Detect which cell encompasses the target text, then output its [x, y] center coordinate. 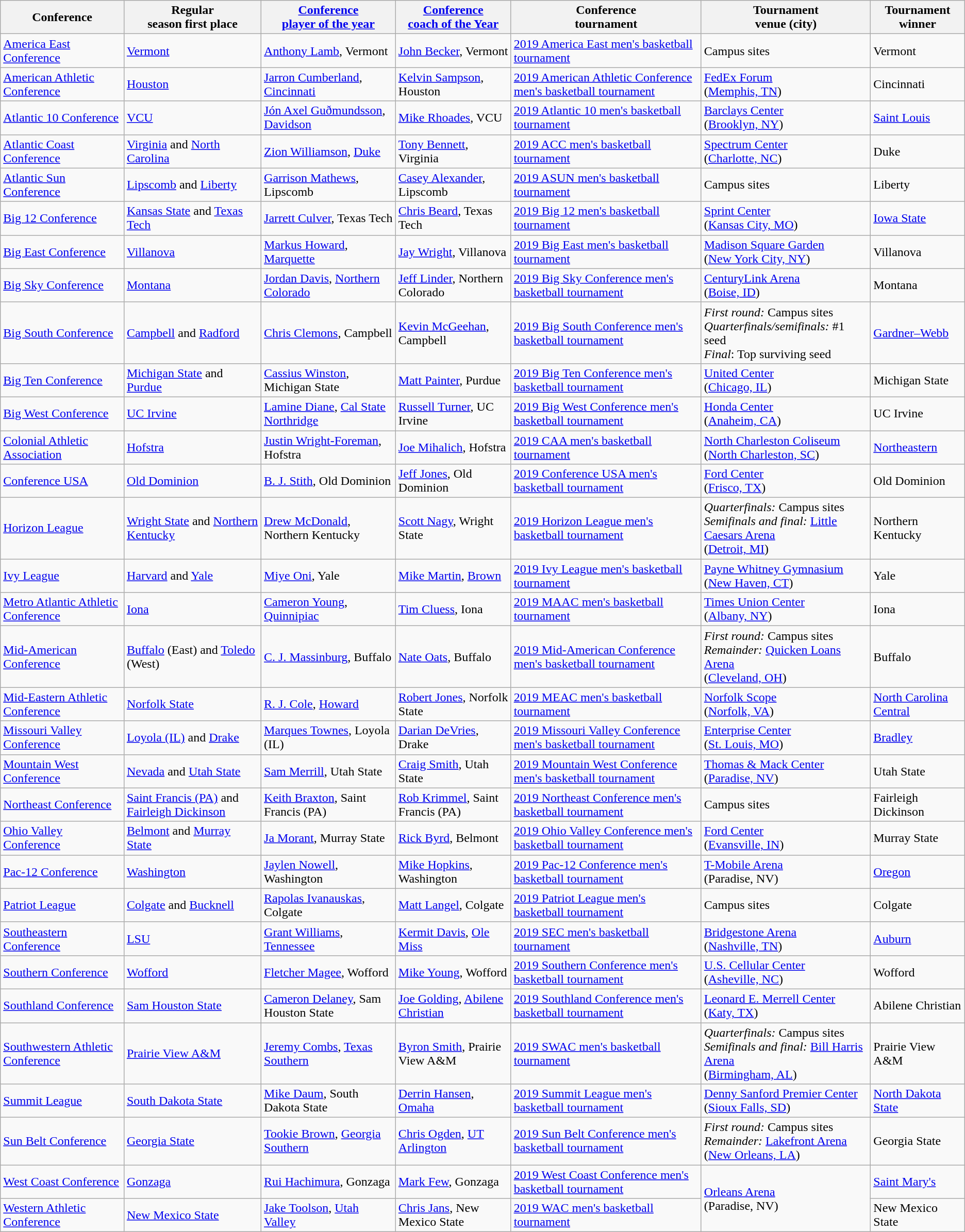
Campbell and Radford [192, 333]
Drew McDonald, Northern Kentucky [329, 529]
Jón Axel Guðmundsson, Davidson [329, 117]
B. J. Stith, Old Dominion [329, 481]
2019 Ivy League men's basketball tournament [606, 576]
2019 Northeast Conference men's basketball tournament [606, 805]
Craig Smith, Utah State [453, 771]
Conference tournament [606, 18]
Loyola (IL) and Drake [192, 738]
VCU [192, 117]
Saint Francis (PA) and Fairleigh Dickinson [192, 805]
Markus Howard, Marquette [329, 251]
Oregon [918, 872]
Bridgestone Arena(Nashville, TN) [786, 939]
Horizon League [62, 529]
Payne Whitney Gymnasium(New Haven, CT) [786, 576]
2019 ACC men's basketball tournament [606, 151]
Chris Beard, Texas Tech [453, 218]
T-Mobile Arena(Paradise, NV) [786, 872]
Casey Alexander, Lipscomb [453, 184]
Lamine Diane, Cal State Northridge [329, 413]
Ohio Valley Conference [62, 838]
Northeast Conference [62, 805]
Michigan State and Purdue [192, 380]
Matt Painter, Purdue [453, 380]
Kansas State and Texas Tech [192, 218]
2019 Southland Conference men's basketball tournament [606, 1006]
Washington [192, 872]
Mike Martin, Brown [453, 576]
2019 American Athletic Conference men's basketball tournament [606, 85]
Norfolk Scope(Norfolk, VA) [786, 704]
Big Ten Conference [62, 380]
Auburn [918, 939]
Southland Conference [62, 1006]
Sprint Center(Kansas City, MO) [786, 218]
Big Sky Conference [62, 285]
Chris Ogden, UT Arlington [453, 1141]
Southeastern Conference [62, 939]
Colonial Athletic Association [62, 447]
Scott Nagy, Wright State [453, 529]
C. J. Massinburg, Buffalo [329, 656]
Ja Morant, Murray State [329, 838]
Sun Belt Conference [62, 1141]
Fletcher Magee, Wofford [329, 972]
Big West Conference [62, 413]
Hofstra [192, 447]
Western Athletic Conference [62, 1215]
2019 Ohio Valley Conference men's basketball tournament [606, 838]
Saint Mary's [918, 1182]
Belmont and Murray State [192, 838]
Nevada and Utah State [192, 771]
2019 Big 12 men's basketball tournament [606, 218]
Gardner–Webb [918, 333]
Chris Clemons, Campbell [329, 333]
R. J. Cole, Howard [329, 704]
First round: Campus sitesRemainder: Quicken Loans Arena(Cleveland, OH) [786, 656]
Marques Townes, Loyola (IL) [329, 738]
Matt Langel, Colgate [453, 905]
2019 Missouri Valley Conference men's basketball tournament [606, 738]
Lipscomb and Liberty [192, 184]
Kevin McGeehan, Campbell [453, 333]
Madison Square Garden(New York City, NY) [786, 251]
Cincinnati [918, 85]
Times Union Center(Albany, NY) [786, 609]
2019 MEAC men's basketball tournament [606, 704]
Liberty [918, 184]
Gonzaga [192, 1182]
Duke [918, 151]
2019 Pac-12 Conference men's basketball tournament [606, 872]
Byron Smith, Prairie View A&M [453, 1053]
Mike Rhoades, VCU [453, 117]
Big South Conference [62, 333]
Wright State and Northern Kentucky [192, 529]
Pac-12 Conference [62, 872]
Anthony Lamb, Vermont [329, 50]
LSU [192, 939]
Buffalo [918, 656]
Kelvin Sampson, Houston [453, 85]
Honda Center(Anaheim, CA) [786, 413]
Mike Daum, South Dakota State [329, 1101]
2019 Summit League men's basketball tournament [606, 1101]
2019 West Coast Conference men's basketball tournament [606, 1182]
Rob Krimmel, Saint Francis (PA) [453, 805]
Nate Oats, Buffalo [453, 656]
Conference coach of the Year [453, 18]
Abilene Christian [918, 1006]
Ivy League [62, 576]
Conference [62, 18]
2019 SEC men's basketball tournament [606, 939]
Jordan Davis, Northern Colorado [329, 285]
Fairleigh Dickinson [918, 805]
2019 WAC men's basketball tournament [606, 1215]
Patriot League [62, 905]
Jeff Linder, Northern Colorado [453, 285]
2019 SWAC men's basketball tournament [606, 1053]
2019 Mountain West Conference men's basketball tournament [606, 771]
America East Conference [62, 50]
2019 Big South Conference men's basketball tournament [606, 333]
First round: Campus sitesQuarterfinals/semifinals: #1 seedFinal: Top surviving seed [786, 333]
Saint Louis [918, 117]
Missouri Valley Conference [62, 738]
Mountain West Conference [62, 771]
Enterprise Center(St. Louis, MO) [786, 738]
U.S. Cellular Center(Asheville, NC) [786, 972]
2019 Big East men's basketball tournament [606, 251]
Southwestern Athletic Conference [62, 1053]
Michigan State [918, 380]
2019 Big Sky Conference men's basketball tournament [606, 285]
2019 America East men's basketball tournament [606, 50]
2019 Horizon League men's basketball tournament [606, 529]
Barclays Center(Brooklyn, NY) [786, 117]
Quarterfinals: Campus sitesSemifinals and final: Little Caesars Arena(Detroit, MI) [786, 529]
CenturyLink Arena(Boise, ID) [786, 285]
Chris Jans, New Mexico State [453, 1215]
2019 Southern Conference men's basketball tournament [606, 972]
Big 12 Conference [62, 218]
Atlantic Sun Conference [62, 184]
Orleans Arena(Paradise, NV) [786, 1199]
Jarrett Culver, Texas Tech [329, 218]
Metro Atlantic Athletic Conference [62, 609]
West Coast Conference [62, 1182]
North Charleston Coliseum(North Charleston, SC) [786, 447]
Atlantic Coast Conference [62, 151]
Virginia and North Carolina [192, 151]
Jaylen Nowell, Washington [329, 872]
John Becker, Vermont [453, 50]
Quarterfinals: Campus sitesSemifinals and final: Bill Harris Arena(Birmingham, AL) [786, 1053]
Colgate and Bucknell [192, 905]
United Center(Chicago, IL) [786, 380]
Zion Williamson, Duke [329, 151]
Houston [192, 85]
Jeff Jones, Old Dominion [453, 481]
Russell Turner, UC Irvine [453, 413]
Mid-Eastern Athletic Conference [62, 704]
Rick Byrd, Belmont [453, 838]
2019 MAAC men's basketball tournament [606, 609]
American Athletic Conference [62, 85]
Colgate [918, 905]
Atlantic 10 Conference [62, 117]
Miye Oni, Yale [329, 576]
Tony Bennett, Virginia [453, 151]
Ford Center(Evansville, IN) [786, 838]
Derrin Hansen, Omaha [453, 1101]
Darian DeVries, Drake [453, 738]
Bradley [918, 738]
Rapolas Ivanauskas, Colgate [329, 905]
Spectrum Center(Charlotte, NC) [786, 151]
Robert Jones, Norfolk State [453, 704]
Conference USA [62, 481]
Cameron Young, Quinnipiac [329, 609]
Mid-American Conference [62, 656]
Regular season first place [192, 18]
2019 Atlantic 10 men's basketball tournament [606, 117]
Sam Houston State [192, 1006]
Thomas & Mack Center(Paradise, NV) [786, 771]
Sam Merrill, Utah State [329, 771]
Iowa State [918, 218]
2019 Conference USA men's basketball tournament [606, 481]
2019 ASUN men's basketball tournament [606, 184]
Garrison Mathews, Lipscomb [329, 184]
Yale [918, 576]
South Dakota State [192, 1101]
First round: Campus sitesRemainder: Lakefront Arena(New Orleans, LA) [786, 1141]
Jeremy Combs, Texas Southern [329, 1053]
Harvard and Yale [192, 576]
Big East Conference [62, 251]
2019 Big Ten Conference men's basketball tournament [606, 380]
Ford Center(Frisco, TX) [786, 481]
Murray State [918, 838]
Jarron Cumberland, Cincinnati [329, 85]
Rui Hachimura, Gonzaga [329, 1182]
Tookie Brown, Georgia Southern [329, 1141]
Jay Wright, Villanova [453, 251]
Keith Braxton, Saint Francis (PA) [329, 805]
Conference player of the year [329, 18]
2019 Patriot League men's basketball tournament [606, 905]
North Dakota State [918, 1101]
Mike Young, Wofford [453, 972]
Leonard E. Merrell Center(Katy, TX) [786, 1006]
Cameron Delaney, Sam Houston State [329, 1006]
Southern Conference [62, 972]
Mark Few, Gonzaga [453, 1182]
2019 Sun Belt Conference men's basketball tournament [606, 1141]
Denny Sanford Premier Center(Sioux Falls, SD) [786, 1101]
Tournament venue (city) [786, 18]
Tournament winner [918, 18]
2019 CAA men's basketball tournament [606, 447]
North Carolina Central [918, 704]
2019 Big West Conference men's basketball tournament [606, 413]
Northern Kentucky [918, 529]
Summit League [62, 1101]
Cassius Winston, Michigan State [329, 380]
Justin Wright-Foreman, Hofstra [329, 447]
Buffalo (East) and Toledo (West) [192, 656]
Joe Mihalich, Hofstra [453, 447]
2019 Mid-American Conference men's basketball tournament [606, 656]
Utah State [918, 771]
Mike Hopkins, Washington [453, 872]
Grant Williams, Tennessee [329, 939]
Kermit Davis, Ole Miss [453, 939]
Jake Toolson, Utah Valley [329, 1215]
Tim Cluess, Iona [453, 609]
Norfolk State [192, 704]
Joe Golding, Abilene Christian [453, 1006]
Northeastern [918, 447]
FedEx Forum(Memphis, TN) [786, 85]
